From the cell containing the given text, extract its center point as [X, Y] coordinate. 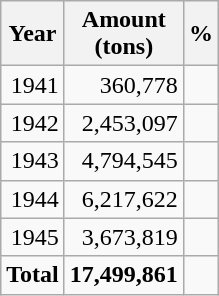
1944 [33, 199]
17,499,861 [124, 275]
1943 [33, 161]
Total [33, 275]
Year [33, 34]
1941 [33, 85]
360,778 [124, 85]
6,217,622 [124, 199]
4,794,545 [124, 161]
3,673,819 [124, 237]
1945 [33, 237]
% [200, 34]
Amount(tons) [124, 34]
1942 [33, 123]
2,453,097 [124, 123]
